From the cell containing the given text, extract its center point as [x, y] coordinate. 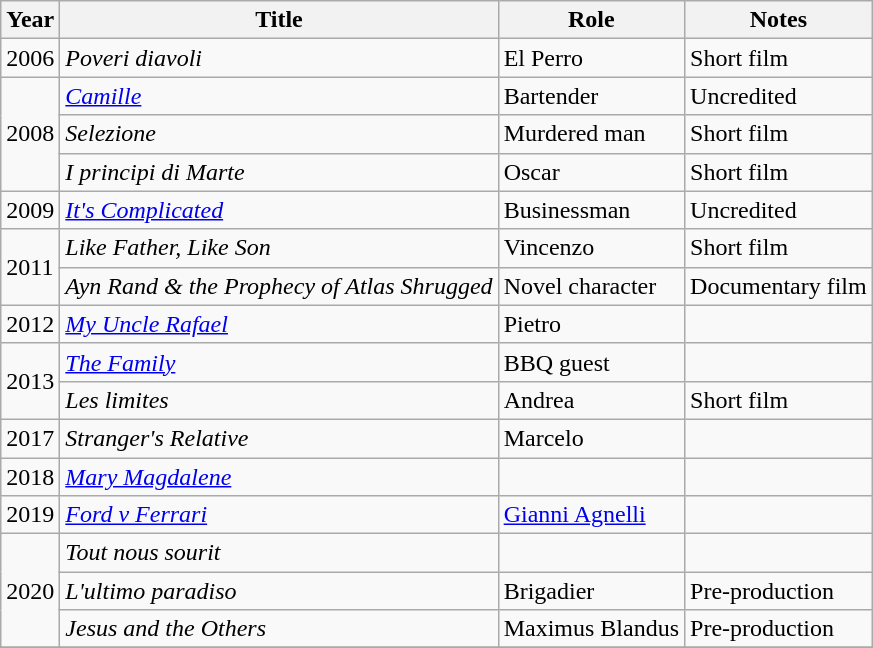
Oscar [591, 172]
Marcelo [591, 438]
2018 [30, 477]
Selezione [279, 134]
Maximus Blandus [591, 629]
Brigadier [591, 591]
Notes [779, 20]
Poveri diavoli [279, 58]
Camille [279, 96]
Year [30, 20]
El Perro [591, 58]
L'ultimo paradiso [279, 591]
BBQ guest [591, 362]
My Uncle Rafael [279, 324]
Jesus and the Others [279, 629]
Role [591, 20]
Businessman [591, 210]
I principi di Marte [279, 172]
Les limites [279, 400]
2011 [30, 267]
The Family [279, 362]
Title [279, 20]
It's Complicated [279, 210]
Novel character [591, 286]
Ayn Rand & the Prophecy of Atlas Shrugged [279, 286]
2019 [30, 515]
2012 [30, 324]
Ford v Ferrari [279, 515]
2017 [30, 438]
Murdered man [591, 134]
Pietro [591, 324]
Andrea [591, 400]
Tout nous sourit [279, 553]
Bartender [591, 96]
Mary Magdalene [279, 477]
2020 [30, 591]
Gianni Agnelli [591, 515]
Stranger's Relative [279, 438]
2006 [30, 58]
Documentary film [779, 286]
Vincenzo [591, 248]
2008 [30, 134]
2013 [30, 381]
2009 [30, 210]
Like Father, Like Son [279, 248]
